Provide the (X, Y) coordinate of the cell's center where the given text is located.  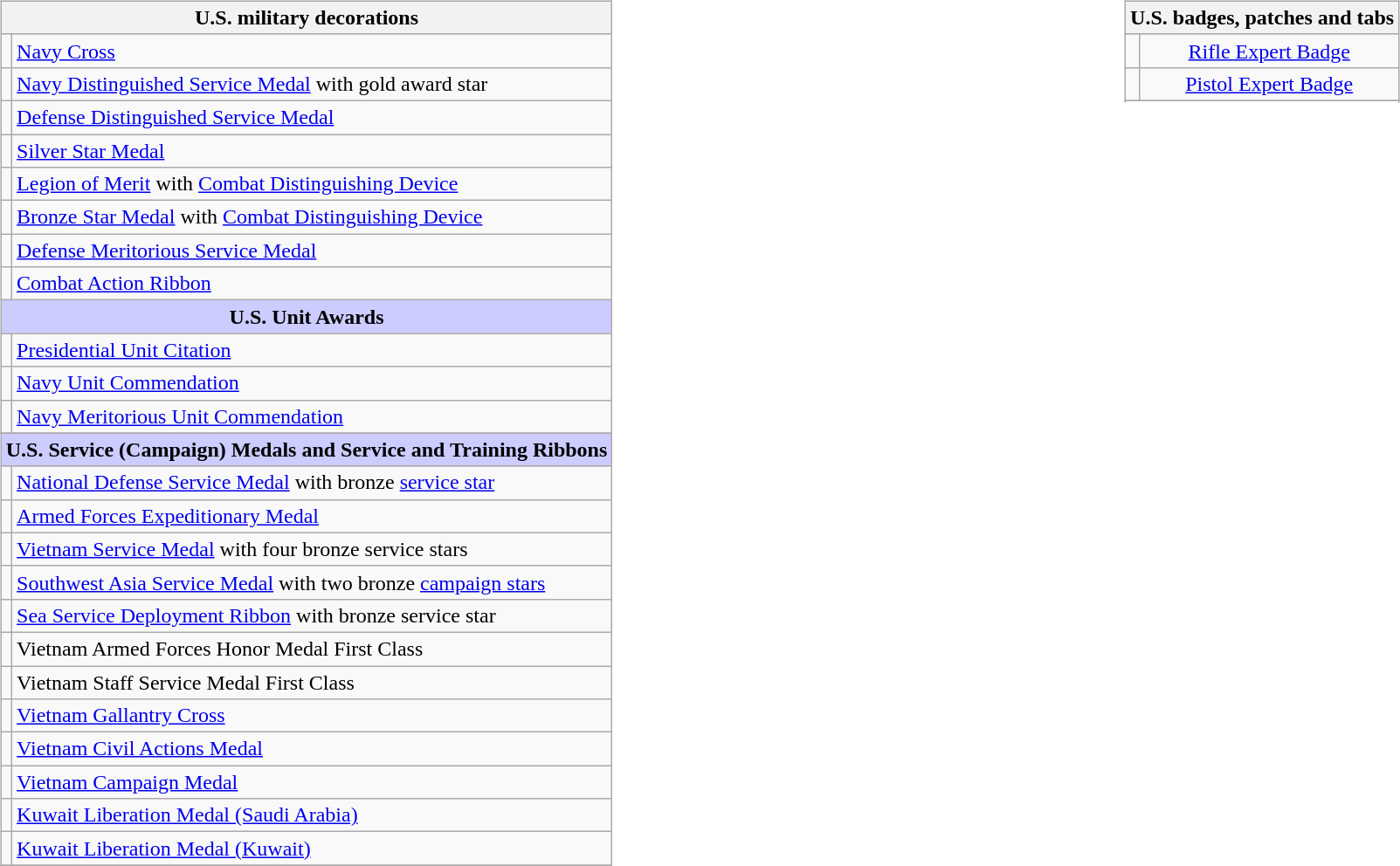
U.S. military decorations (307, 17)
Armed Forces Expeditionary Medal (313, 516)
U.S. Service (Campaign) Medals and Service and Training Ribbons (307, 450)
Vietnam Campaign Medal (313, 782)
Kuwait Liberation Medal (Kuwait) (313, 849)
Rifle Expert Badge (1270, 51)
Silver Star Medal (313, 151)
Defense Meritorious Service Medal (313, 251)
U.S. badges, patches and tabs (1263, 17)
Navy Cross (313, 51)
Navy Distinguished Service Medal with gold award star (313, 84)
Combat Action Ribbon (313, 284)
Vietnam Civil Actions Medal (313, 749)
Vietnam Service Medal with four bronze service stars (313, 549)
Vietnam Staff Service Medal First Class (313, 682)
Navy Meritorious Unit Commendation (313, 416)
Vietnam Armed Forces Honor Medal First Class (313, 649)
Legion of Merit with Combat Distinguishing Device (313, 184)
Sea Service Deployment Ribbon with bronze service star (313, 615)
Defense Distinguished Service Medal (313, 117)
Southwest Asia Service Medal with two bronze campaign stars (313, 582)
Pistol Expert Badge (1270, 84)
U.S. Unit Awards (307, 317)
Kuwait Liberation Medal (Saudi Arabia) (313, 815)
Vietnam Gallantry Cross (313, 716)
Navy Unit Commendation (313, 383)
Presidential Unit Citation (313, 350)
Bronze Star Medal with Combat Distinguishing Device (313, 217)
National Defense Service Medal with bronze service star (313, 483)
